Provide the [x, y] coordinate of the cell's center where the given text is located.  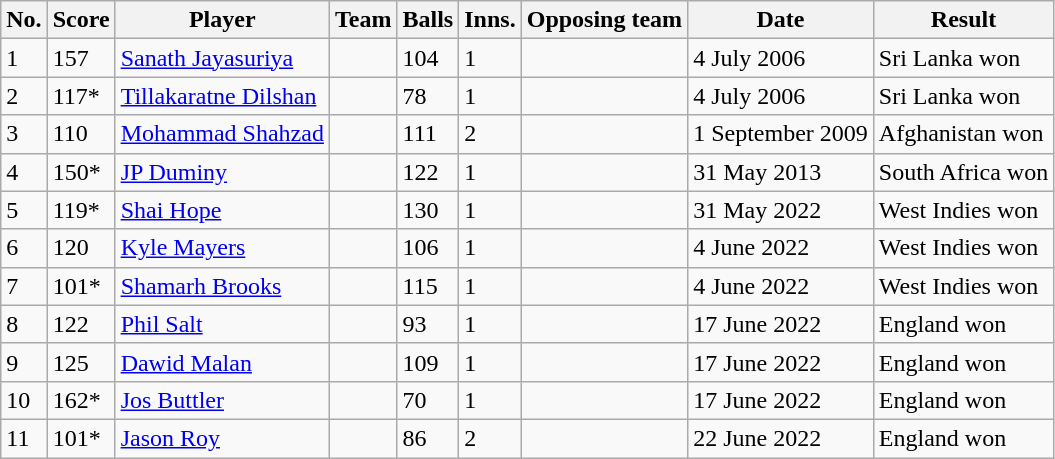
Shamarh Brooks [222, 286]
4 [24, 172]
22 June 2022 [781, 438]
10 [24, 400]
106 [428, 248]
South Africa won [963, 172]
Sanath Jayasuriya [222, 58]
120 [81, 248]
Shai Hope [222, 210]
70 [428, 400]
78 [428, 96]
1 September 2009 [781, 134]
Date [781, 20]
Phil Salt [222, 324]
31 May 2022 [781, 210]
Afghanistan won [963, 134]
86 [428, 438]
Team [363, 20]
31 May 2013 [781, 172]
6 [24, 248]
109 [428, 362]
119* [81, 210]
Jos Buttler [222, 400]
Jason Roy [222, 438]
Mohammad Shahzad [222, 134]
93 [428, 324]
115 [428, 286]
110 [81, 134]
Balls [428, 20]
JP Duminy [222, 172]
8 [24, 324]
150* [81, 172]
104 [428, 58]
5 [24, 210]
9 [24, 362]
111 [428, 134]
3 [24, 134]
Inns. [490, 20]
11 [24, 438]
Dawid Malan [222, 362]
Player [222, 20]
Score [81, 20]
No. [24, 20]
157 [81, 58]
7 [24, 286]
Kyle Mayers [222, 248]
Opposing team [604, 20]
162* [81, 400]
117* [81, 96]
Tillakaratne Dilshan [222, 96]
125 [81, 362]
130 [428, 210]
Result [963, 20]
